Extract the (X, Y) coordinate from the center of the cell holding the provided text.  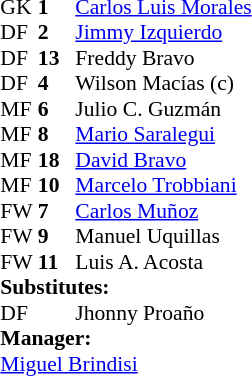
13 (57, 58)
Freddy Bravo (163, 58)
6 (57, 109)
David Bravo (163, 160)
Mario Saralegui (163, 135)
10 (57, 185)
Manager: (126, 339)
Julio C. Guzmán (163, 109)
8 (57, 135)
Jimmy Izquierdo (163, 33)
11 (57, 262)
Substitutes: (126, 287)
Manuel Uquillas (163, 237)
Luis A. Acosta (163, 262)
2 (57, 33)
18 (57, 160)
Marcelo Trobbiani (163, 185)
Wilson Macías (c) (163, 83)
Jhonny Proaño (163, 313)
7 (57, 211)
Carlos Muñoz (163, 211)
9 (57, 237)
4 (57, 83)
